From the cell containing the given text, extract its center point as (X, Y) coordinate. 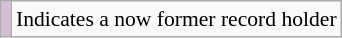
Indicates a now former record holder (176, 19)
